Provide the (x, y) coordinate of the cell's center where the given text is located.  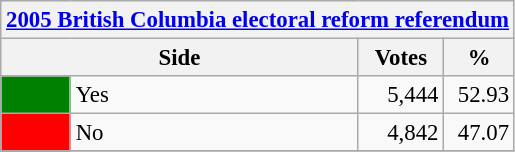
Yes (214, 95)
Side (180, 58)
2005 British Columbia electoral reform referendum (258, 20)
No (214, 133)
% (480, 58)
52.93 (480, 95)
4,842 (401, 133)
Votes (401, 58)
5,444 (401, 95)
47.07 (480, 133)
